For the text-containing cell, return its midpoint in [X, Y] coordinate format. 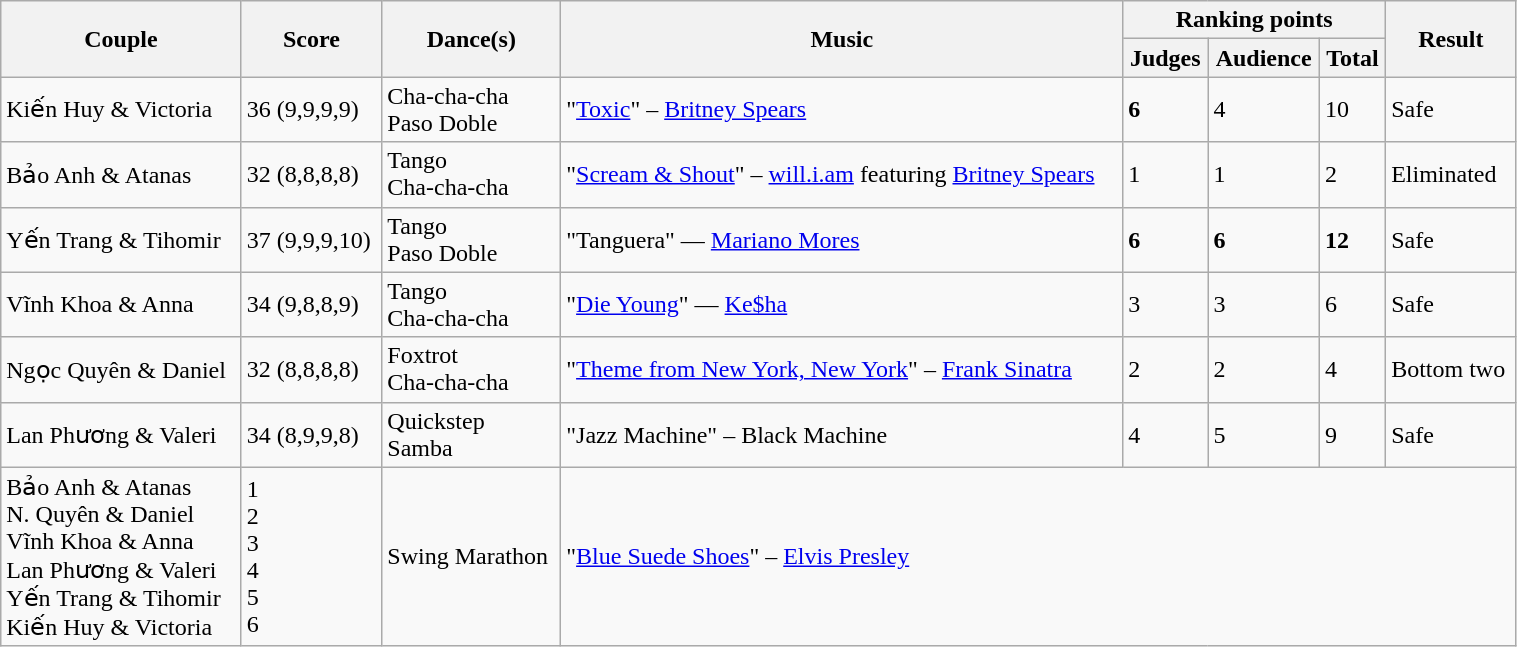
"Scream & Shout" – will.i.am featuring Britney Spears [842, 174]
Music [842, 39]
"Jazz Machine" – Black Machine [842, 434]
5 [1264, 434]
Couple [121, 39]
Kiến Huy & Victoria [121, 110]
Score [312, 39]
Bottom two [1451, 370]
34 (8,9,9,8) [312, 434]
Ranking points [1254, 20]
"Blue Suede Shoes" – Elvis Presley [1038, 556]
"Theme from New York, New York" – Frank Sinatra [842, 370]
Swing Marathon [472, 556]
FoxtrotCha-cha-cha [472, 370]
"Die Young" — Ke$ha [842, 304]
Yến Trang & Tihomir [121, 240]
"Tanguera" — Mariano Mores [842, 240]
QuickstepSamba [472, 434]
"Toxic" – Britney Spears [842, 110]
10 [1352, 110]
Total [1352, 58]
Vĩnh Khoa & Anna [121, 304]
36 (9,9,9,9) [312, 110]
Judges [1166, 58]
Ngọc Quyên & Daniel [121, 370]
Cha-cha-chaPaso Doble [472, 110]
37 (9,9,9,10) [312, 240]
9 [1352, 434]
Lan Phương & Valeri [121, 434]
12 [1352, 240]
Audience [1264, 58]
Bảo Anh & AtanasN. Quyên & DanielVĩnh Khoa & AnnaLan Phương & ValeriYến Trang & TihomirKiến Huy & Victoria [121, 556]
Eliminated [1451, 174]
Dance(s) [472, 39]
Result [1451, 39]
Bảo Anh & Atanas [121, 174]
123456 [312, 556]
TangoPaso Doble [472, 240]
34 (9,8,8,9) [312, 304]
